From the cell containing the given text, extract its center point as (x, y) coordinate. 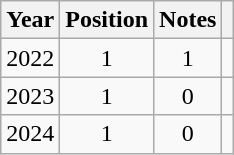
2022 (30, 58)
Notes (188, 20)
Year (30, 20)
2024 (30, 134)
2023 (30, 96)
Position (107, 20)
